Scan for the cell matching the given text and deliver its (x, y) coordinate at center. 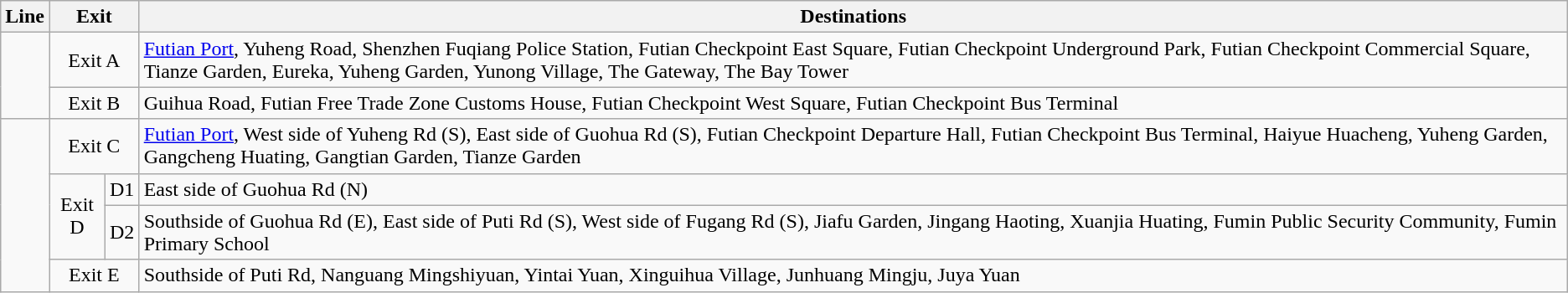
East side of Guohua Rd (N) (853, 189)
Exit B (94, 103)
Guihua Road, Futian Free Trade Zone Customs House, Futian Checkpoint West Square, Futian Checkpoint Bus Terminal (853, 103)
Exit D (77, 216)
Line (25, 17)
Exit A (94, 60)
Exit E (94, 275)
Destinations (853, 17)
Exit C (94, 146)
D1 (122, 189)
D2 (122, 233)
Exit (94, 17)
Southside of Puti Rd, Nanguang Mingshiyuan, Yintai Yuan, Xinguihua Village, Junhuang Mingju, Juya Yuan (853, 275)
